Scan for the cell matching the given text and deliver its [X, Y] coordinate at center. 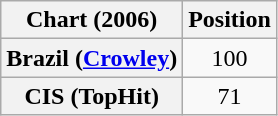
Brazil (Crowley) [92, 58]
Position [230, 20]
100 [230, 58]
CIS (TopHit) [92, 96]
71 [230, 96]
Chart (2006) [92, 20]
